For the text-containing cell, return its midpoint in [X, Y] coordinate format. 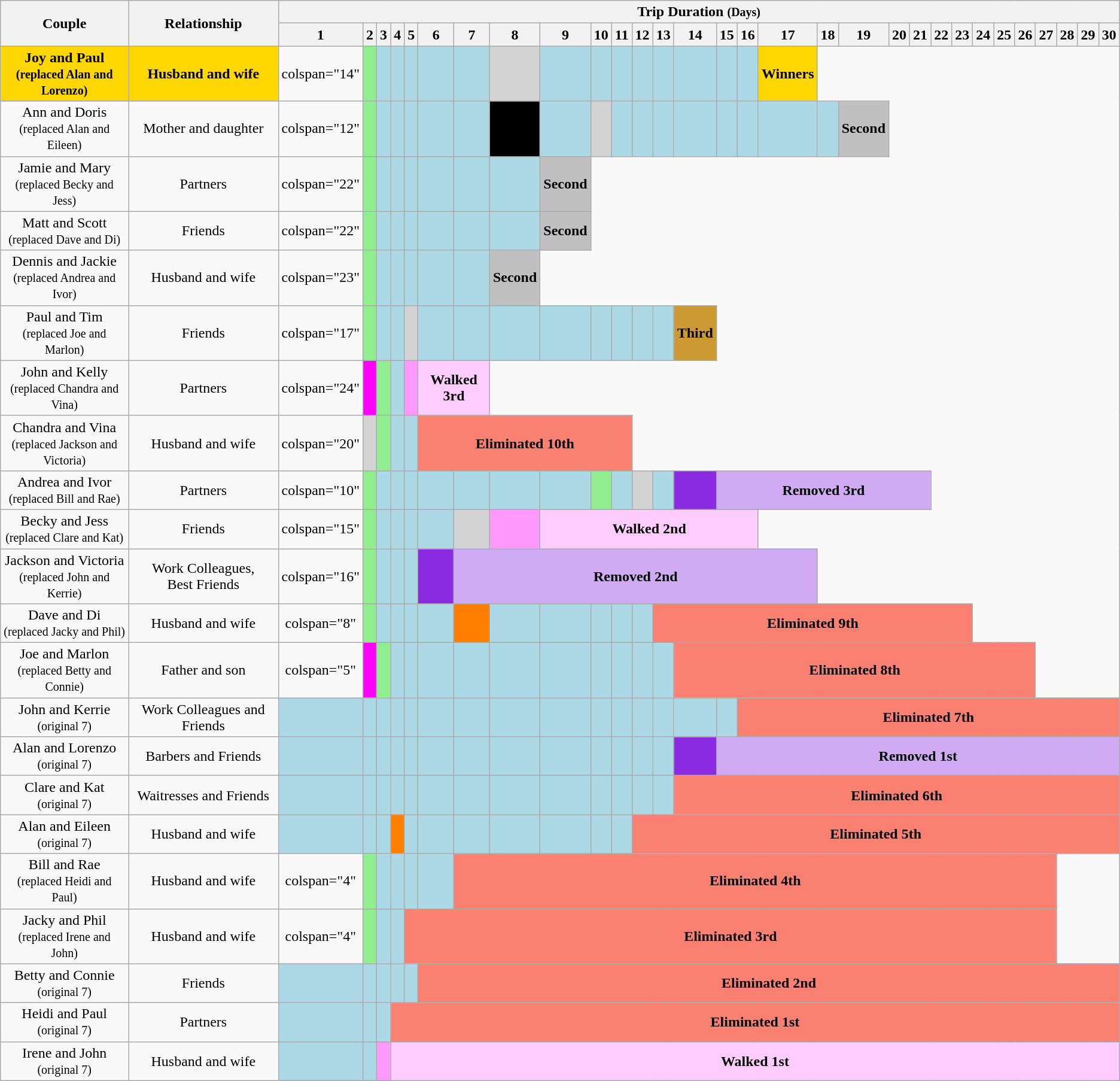
Eliminated 6th [896, 795]
26 [1025, 35]
25 [1004, 35]
Paul and Tim(replaced Joe and Marlon) [65, 333]
Eliminated 4th [755, 881]
Father and son [203, 670]
Alan and Eileen(original 7) [65, 834]
John and Kelly(replaced Chandra and Vina) [65, 388]
7 [472, 35]
9 [565, 35]
21 [920, 35]
19 [863, 35]
Eliminated 8th [854, 670]
Eliminated 9th [812, 624]
Becky and Jess(replaced Clare and Kat) [65, 529]
Work Colleagues and Friends [203, 717]
Mother and daughter [203, 129]
colspan="20" [321, 443]
8 [515, 35]
Andrea and Ivor(replaced Bill and Rae) [65, 490]
colspan="12" [321, 129]
14 [695, 35]
Alan and Lorenzo(original 7) [65, 757]
Trip Duration (Days) [699, 12]
Barbers and Friends [203, 757]
Irene and John(original 7) [65, 1061]
Jacky and Phil(replaced Irene and John) [65, 936]
Jackson and Victoria(replaced John and Kerrie) [65, 576]
colspan="10" [321, 490]
Matt and Scott(replaced Dave and Di) [65, 231]
28 [1067, 35]
Removed 3rd [823, 490]
Heidi and Paul(original 7) [65, 1022]
colspan="23" [321, 278]
30 [1109, 35]
Work Colleagues,Best Friends [203, 576]
colspan="17" [321, 333]
Walked 3rd [454, 388]
Joy and Paul(replaced Alan and Lorenzo) [65, 74]
Relationship [203, 23]
colspan="8" [321, 624]
18 [828, 35]
Eliminated 5th [876, 834]
Third [695, 333]
16 [748, 35]
Walked 1st [755, 1061]
John and Kerrie(original 7) [65, 717]
13 [663, 35]
3 [384, 35]
colspan="15" [321, 529]
colspan="24" [321, 388]
6 [436, 35]
Chandra and Vina(replaced Jackson and Victoria) [65, 443]
Eliminated 7th [929, 717]
Dennis and Jackie(replaced Andrea and Ivor) [65, 278]
Betty and Connie(original 7) [65, 983]
Joe and Marlon(replaced Betty and Connie) [65, 670]
20 [900, 35]
Clare and Kat(original 7) [65, 795]
colspan="14" [321, 74]
1 [321, 35]
15 [726, 35]
5 [412, 35]
Eliminated 10th [525, 443]
Eliminated 2nd [769, 983]
colspan="16" [321, 576]
12 [643, 35]
17 [787, 35]
27 [1046, 35]
2 [370, 35]
22 [942, 35]
Waitresses and Friends [203, 795]
Ann and Doris(replaced Alan and Eileen) [65, 129]
10 [601, 35]
Winners [787, 74]
Couple [65, 23]
Bill and Rae(replaced Heidi and Paul) [65, 881]
11 [622, 35]
colspan="5" [321, 670]
24 [984, 35]
29 [1088, 35]
Eliminated 3rd [731, 936]
Dave and Di(replaced Jacky and Phil) [65, 624]
Walked 2nd [650, 529]
23 [962, 35]
4 [397, 35]
Removed 2nd [635, 576]
Removed 1st [918, 757]
Eliminated 1st [755, 1022]
Jamie and Mary(replaced Becky and Jess) [65, 184]
